Identify which cell holds the provided text, then report its (x, y) central coordinate. 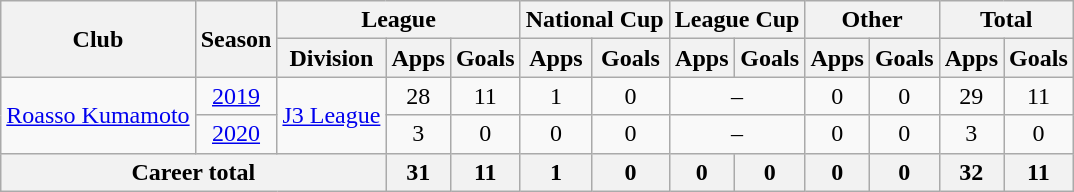
League (398, 20)
28 (418, 96)
Total (1006, 20)
Club (98, 39)
31 (418, 172)
Other (872, 20)
2019 (236, 96)
Career total (194, 172)
32 (971, 172)
Season (236, 39)
Roasso Kumamoto (98, 115)
2020 (236, 134)
National Cup (594, 20)
29 (971, 96)
J3 League (332, 115)
League Cup (737, 20)
Division (332, 58)
